Scan for the cell matching the given text and deliver its [x, y] coordinate at center. 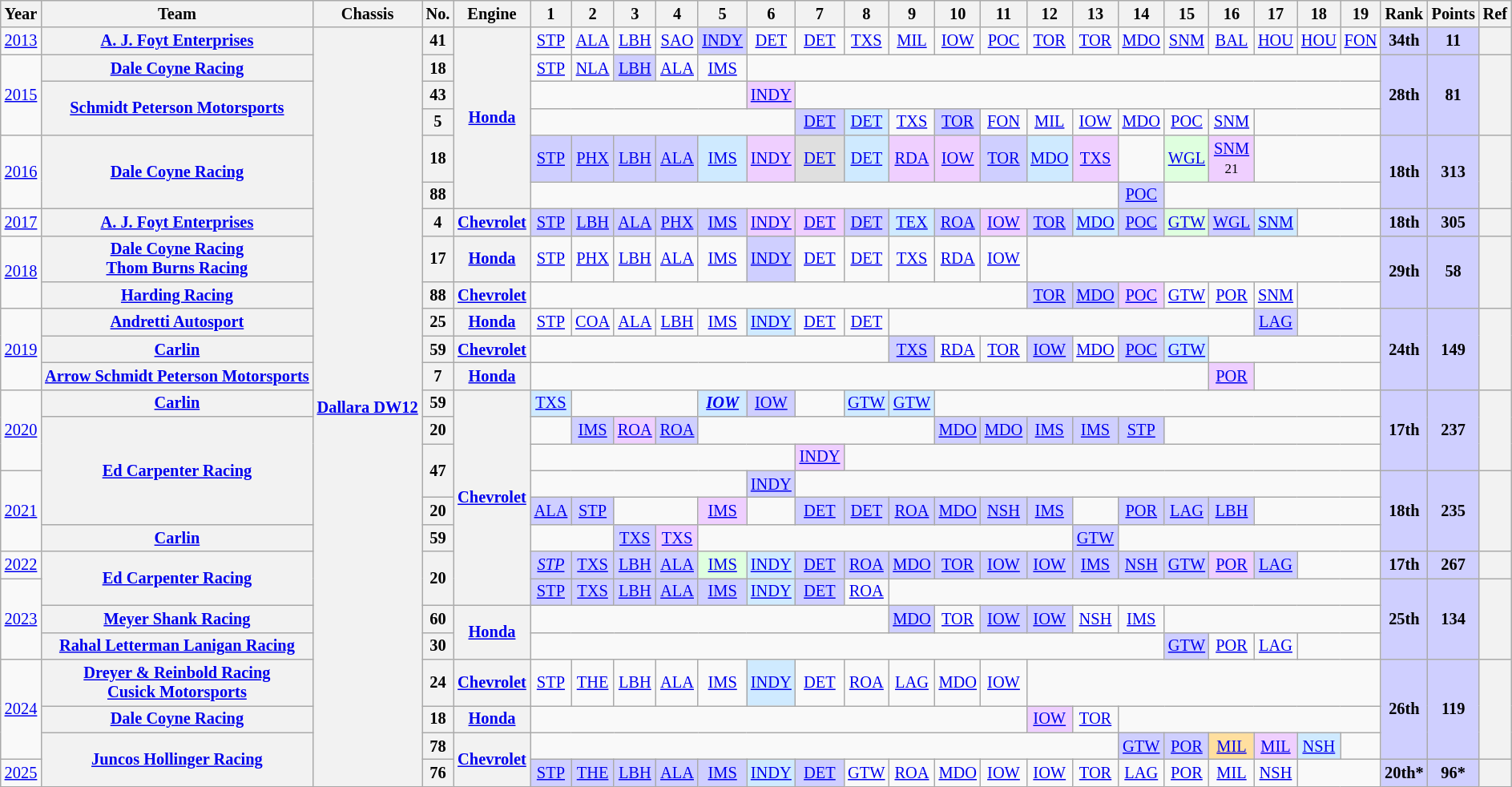
6 [771, 14]
2021 [21, 511]
Team [176, 14]
2016 [21, 172]
60 [438, 619]
NLA [593, 68]
26th [1404, 708]
235 [1454, 511]
Meyer Shank Racing [176, 619]
Schmidt Peterson Motorsports [176, 107]
Points [1454, 14]
BAL [1232, 41]
12 [1050, 14]
34th [1404, 41]
2015 [21, 95]
2013 [21, 41]
2022 [21, 565]
Ref [1495, 14]
Rahal Letterman Lanigan Racing [176, 646]
2 [593, 14]
10 [958, 14]
119 [1454, 708]
2020 [21, 430]
2024 [21, 708]
SNM21 [1232, 159]
Rank [1404, 14]
1 [551, 14]
No. [438, 14]
2017 [21, 222]
16 [1232, 14]
Dallara DW12 [368, 407]
14 [1141, 14]
8 [866, 14]
313 [1454, 172]
78 [438, 746]
2025 [21, 773]
25th [1404, 619]
96* [1454, 773]
9 [912, 14]
2019 [21, 349]
TEX [912, 222]
3 [635, 14]
41 [438, 41]
81 [1454, 95]
28th [1404, 95]
Arrow Schmidt Peterson Motorsports [176, 376]
2018 [21, 272]
24th [1404, 349]
237 [1454, 430]
Year [21, 14]
Andretti Autosport [176, 322]
13 [1095, 14]
149 [1454, 349]
24 [438, 682]
Engine [492, 14]
15 [1187, 14]
20th* [1404, 773]
COA [593, 322]
Dale Coyne RacingThom Burns Racing [176, 259]
43 [438, 95]
76 [438, 773]
Dreyer & Reinbold RacingCusick Motorsports [176, 682]
2023 [21, 619]
Chassis [368, 14]
29th [1404, 272]
SAO [678, 41]
30 [438, 646]
267 [1454, 565]
25 [438, 322]
58 [1454, 272]
Harding Racing [176, 295]
Juncos Hollinger Racing [176, 760]
305 [1454, 222]
47 [438, 470]
134 [1454, 619]
19 [1361, 14]
